Return [X, Y] of the center of cell containing provided text 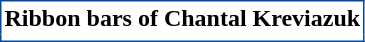
Ribbon bars of Chantal Kreviazuk [182, 18]
